Find where the given text appears and provide that cell's center as [X, Y] coordinate. 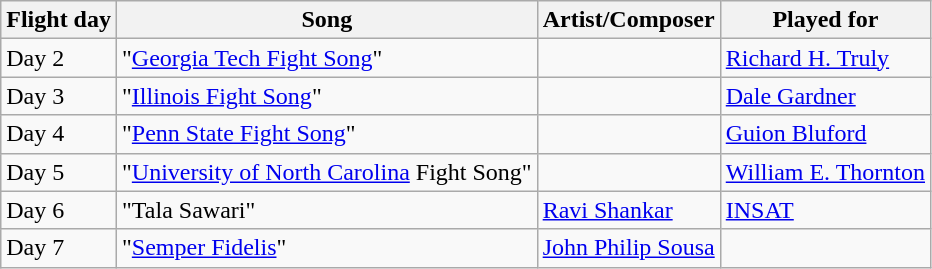
Ravi Shankar [628, 210]
Guion Bluford [825, 134]
"Penn State Fight Song" [328, 134]
"Tala Sawari" [328, 210]
Artist/Composer [628, 20]
Day 3 [59, 96]
Richard H. Truly [825, 58]
Flight day [59, 20]
INSAT [825, 210]
Dale Gardner [825, 96]
Day 2 [59, 58]
Day 6 [59, 210]
Day 4 [59, 134]
"University of North Carolina Fight Song" [328, 172]
Day 5 [59, 172]
John Philip Sousa [628, 248]
William E. Thornton [825, 172]
Day 7 [59, 248]
"Semper Fidelis" [328, 248]
"Illinois Fight Song" [328, 96]
"Georgia Tech Fight Song" [328, 58]
Played for [825, 20]
Song [328, 20]
